Return (X, Y) of the center of cell containing provided text 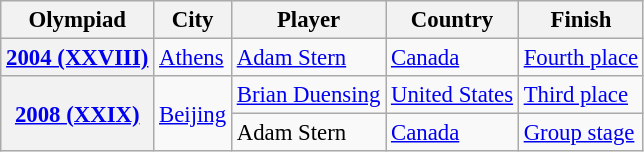
United States (452, 95)
Athens (193, 58)
2004 (XXVIII) (78, 58)
Finish (580, 20)
Fourth place (580, 58)
City (193, 20)
Third place (580, 95)
Group stage (580, 133)
Player (308, 20)
2008 (XXIX) (78, 114)
Country (452, 20)
Brian Duensing (308, 95)
Olympiad (78, 20)
Beijing (193, 114)
